Return [x, y] of the center of cell containing provided text 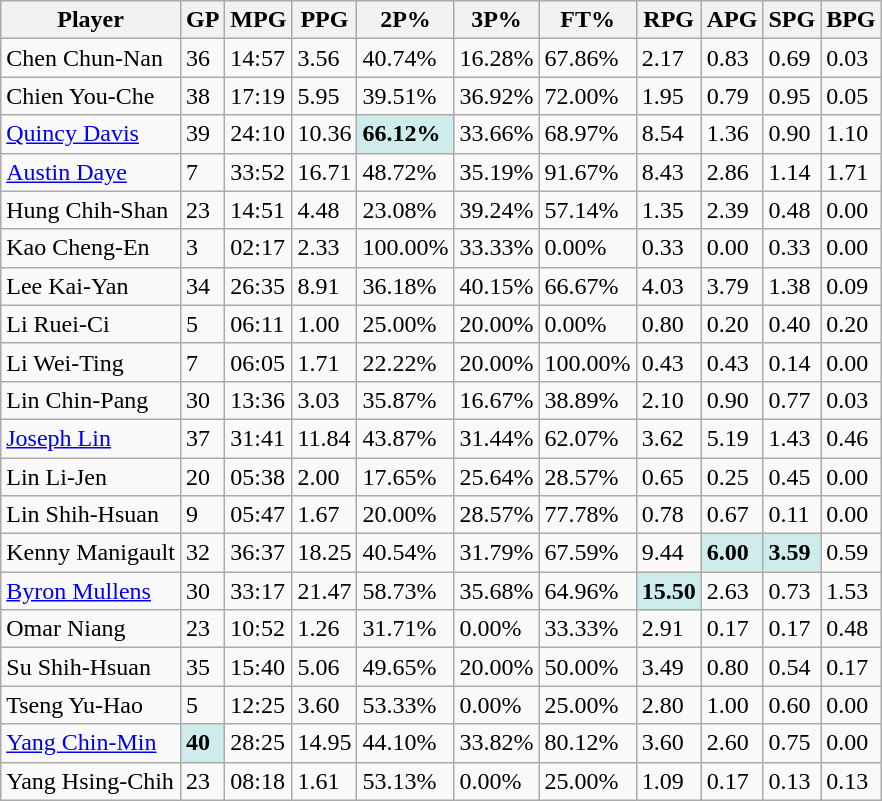
06:05 [258, 362]
1.26 [324, 629]
1.38 [792, 286]
SPG [792, 20]
53.33% [406, 705]
1.95 [668, 96]
Byron Mullens [91, 591]
MPG [258, 20]
5.19 [732, 438]
31.44% [496, 438]
2.00 [324, 477]
38 [202, 96]
12:25 [258, 705]
26:35 [258, 286]
58.73% [406, 591]
GP [202, 20]
44.10% [406, 743]
Quincy Davis [91, 134]
Kenny Manigault [91, 553]
24:10 [258, 134]
3 [202, 248]
0.95 [792, 96]
2.17 [668, 58]
0.46 [851, 438]
5.95 [324, 96]
Li Ruei-Ci [91, 324]
33:17 [258, 591]
3.62 [668, 438]
0.40 [792, 324]
66.67% [588, 286]
22.22% [406, 362]
80.12% [588, 743]
1.10 [851, 134]
36.92% [496, 96]
77.78% [588, 515]
25.64% [496, 477]
1.43 [792, 438]
05:47 [258, 515]
2.80 [668, 705]
17.65% [406, 477]
1.09 [668, 781]
2.60 [732, 743]
1.53 [851, 591]
02:17 [258, 248]
Tseng Yu-Hao [91, 705]
0.75 [792, 743]
8.54 [668, 134]
6.00 [732, 553]
2.86 [732, 172]
17:19 [258, 96]
53.13% [406, 781]
33:52 [258, 172]
Lin Shih-Hsuan [91, 515]
1.14 [792, 172]
39.51% [406, 96]
0.11 [792, 515]
1.36 [732, 134]
36.18% [406, 286]
67.86% [588, 58]
Omar Niang [91, 629]
68.97% [588, 134]
0.09 [851, 286]
10:52 [258, 629]
PPG [324, 20]
0.25 [732, 477]
21.47 [324, 591]
4.48 [324, 210]
2.39 [732, 210]
40.74% [406, 58]
0.59 [851, 553]
0.83 [732, 58]
15:40 [258, 667]
35 [202, 667]
49.65% [406, 667]
38.89% [588, 400]
13:36 [258, 400]
3.49 [668, 667]
Su Shih-Hsuan [91, 667]
91.67% [588, 172]
48.72% [406, 172]
0.78 [668, 515]
Kao Cheng-En [91, 248]
08:18 [258, 781]
0.67 [732, 515]
40.15% [496, 286]
39 [202, 134]
43.87% [406, 438]
36:37 [258, 553]
3.79 [732, 286]
11.84 [324, 438]
Lin Chin-Pang [91, 400]
16.71 [324, 172]
06:11 [258, 324]
40.54% [406, 553]
35.19% [496, 172]
Chien You-Che [91, 96]
0.69 [792, 58]
16.28% [496, 58]
3P% [496, 20]
14.95 [324, 743]
33.66% [496, 134]
35.68% [496, 591]
5.06 [324, 667]
Yang Hsing-Chih [91, 781]
14:57 [258, 58]
28:25 [258, 743]
57.14% [588, 210]
APG [732, 20]
2.63 [732, 591]
15.50 [668, 591]
Chen Chun-Nan [91, 58]
BPG [851, 20]
67.59% [588, 553]
Hung Chih-Shan [91, 210]
0.65 [668, 477]
72.00% [588, 96]
2.10 [668, 400]
Li Wei-Ting [91, 362]
3.56 [324, 58]
4.03 [668, 286]
0.14 [792, 362]
3.59 [792, 553]
0.77 [792, 400]
2P% [406, 20]
Player [91, 20]
14:51 [258, 210]
Lin Li-Jen [91, 477]
05:38 [258, 477]
37 [202, 438]
RPG [668, 20]
Lee Kai-Yan [91, 286]
66.12% [406, 134]
31.71% [406, 629]
0.54 [792, 667]
8.91 [324, 286]
33.82% [496, 743]
Yang Chin-Min [91, 743]
36 [202, 58]
16.67% [496, 400]
FT% [588, 20]
34 [202, 286]
Austin Daye [91, 172]
39.24% [496, 210]
0.79 [732, 96]
2.33 [324, 248]
Joseph Lin [91, 438]
0.73 [792, 591]
9.44 [668, 553]
1.67 [324, 515]
0.05 [851, 96]
8.43 [668, 172]
64.96% [588, 591]
3.03 [324, 400]
0.60 [792, 705]
1.61 [324, 781]
0.45 [792, 477]
32 [202, 553]
31.79% [496, 553]
31:41 [258, 438]
62.07% [588, 438]
23.08% [406, 210]
1.35 [668, 210]
50.00% [588, 667]
9 [202, 515]
18.25 [324, 553]
35.87% [406, 400]
2.91 [668, 629]
40 [202, 743]
10.36 [324, 134]
20 [202, 477]
